Pinpoint the cell where the given text exists, returning its (X, Y) midpoint coordinate. 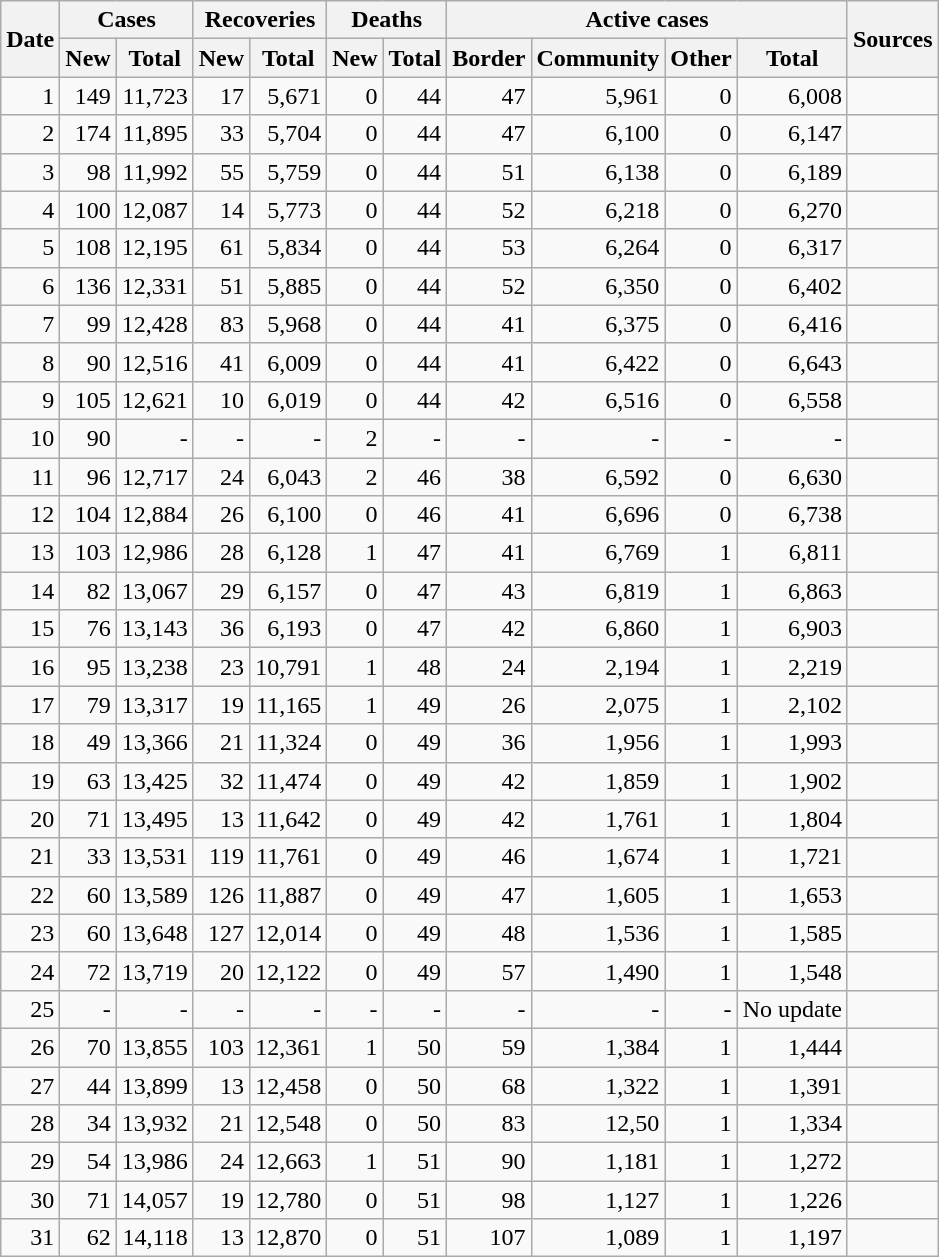
13,366 (154, 743)
1,674 (598, 857)
70 (88, 1047)
1,804 (792, 819)
6,643 (792, 362)
126 (221, 895)
7 (30, 324)
6,218 (598, 210)
14,057 (154, 1200)
55 (221, 172)
5,885 (288, 286)
3 (30, 172)
2,219 (792, 667)
2,075 (598, 705)
1,956 (598, 743)
5,961 (598, 96)
6,863 (792, 591)
105 (88, 400)
16 (30, 667)
No update (792, 1009)
12,621 (154, 400)
1,226 (792, 1200)
5,704 (288, 134)
11,887 (288, 895)
9 (30, 400)
1,859 (598, 781)
12 (30, 515)
13,855 (154, 1047)
12,986 (154, 553)
6,350 (598, 286)
53 (489, 248)
6,422 (598, 362)
1,089 (598, 1238)
32 (221, 781)
Cases (126, 20)
1,197 (792, 1238)
38 (489, 477)
Sources (892, 39)
11,895 (154, 134)
54 (88, 1162)
6,375 (598, 324)
13,143 (154, 629)
6,128 (288, 553)
1,334 (792, 1124)
1,653 (792, 895)
6,696 (598, 515)
34 (88, 1124)
108 (88, 248)
12,331 (154, 286)
1,721 (792, 857)
6,193 (288, 629)
12,361 (288, 1047)
Recoveries (260, 20)
11,474 (288, 781)
5,968 (288, 324)
12,884 (154, 515)
13,067 (154, 591)
5,773 (288, 210)
Active cases (648, 20)
174 (88, 134)
1,322 (598, 1085)
6,009 (288, 362)
1,993 (792, 743)
Community (598, 58)
1,391 (792, 1085)
107 (489, 1238)
11,642 (288, 819)
11,324 (288, 743)
6,008 (792, 96)
61 (221, 248)
12,195 (154, 248)
12,087 (154, 210)
22 (30, 895)
72 (88, 971)
6,270 (792, 210)
4 (30, 210)
82 (88, 591)
13,899 (154, 1085)
6,592 (598, 477)
12,870 (288, 1238)
104 (88, 515)
62 (88, 1238)
99 (88, 324)
14,118 (154, 1238)
13,531 (154, 857)
79 (88, 705)
96 (88, 477)
6,819 (598, 591)
13,238 (154, 667)
12,428 (154, 324)
6,738 (792, 515)
6,903 (792, 629)
13,932 (154, 1124)
57 (489, 971)
6,402 (792, 286)
25 (30, 1009)
6,157 (288, 591)
13,425 (154, 781)
31 (30, 1238)
59 (489, 1047)
6,043 (288, 477)
27 (30, 1085)
6,264 (598, 248)
2,102 (792, 705)
5,759 (288, 172)
1,444 (792, 1047)
6,019 (288, 400)
11,723 (154, 96)
95 (88, 667)
6,630 (792, 477)
12,663 (288, 1162)
6,769 (598, 553)
13,589 (154, 895)
1,548 (792, 971)
1,127 (598, 1200)
30 (30, 1200)
5,671 (288, 96)
6,558 (792, 400)
1,585 (792, 933)
1,181 (598, 1162)
1,761 (598, 819)
1,902 (792, 781)
5,834 (288, 248)
6,860 (598, 629)
119 (221, 857)
13,317 (154, 705)
12,50 (598, 1124)
63 (88, 781)
127 (221, 933)
11,992 (154, 172)
13,719 (154, 971)
12,516 (154, 362)
Date (30, 39)
6,811 (792, 553)
6,416 (792, 324)
15 (30, 629)
11,165 (288, 705)
Other (701, 58)
100 (88, 210)
12,780 (288, 1200)
13,986 (154, 1162)
13,495 (154, 819)
12,014 (288, 933)
6,138 (598, 172)
10,791 (288, 667)
6,317 (792, 248)
2,194 (598, 667)
68 (489, 1085)
136 (88, 286)
18 (30, 743)
6,516 (598, 400)
6,189 (792, 172)
6,147 (792, 134)
8 (30, 362)
1,384 (598, 1047)
12,717 (154, 477)
11,761 (288, 857)
1,536 (598, 933)
1,490 (598, 971)
Deaths (387, 20)
43 (489, 591)
5 (30, 248)
13,648 (154, 933)
6 (30, 286)
149 (88, 96)
11 (30, 477)
12,458 (288, 1085)
1,272 (792, 1162)
1,605 (598, 895)
12,548 (288, 1124)
12,122 (288, 971)
Border (489, 58)
76 (88, 629)
